Extract the (X, Y) coordinate from the center of the cell holding the provided text.  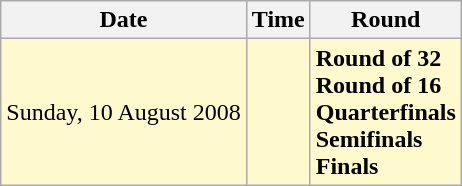
Time (278, 20)
Date (124, 20)
Sunday, 10 August 2008 (124, 112)
Round (386, 20)
Round of 32Round of 16QuarterfinalsSemifinalsFinals (386, 112)
